Detect which cell encompasses the target text, then output its (x, y) center coordinate. 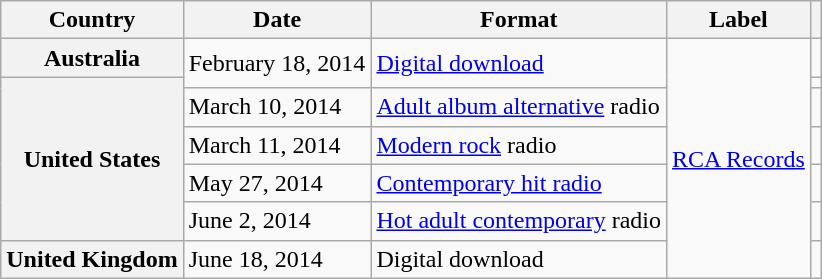
February 18, 2014 (277, 64)
United Kingdom (92, 259)
Australia (92, 58)
March 10, 2014 (277, 107)
Adult album alternative radio (519, 107)
Date (277, 20)
Label (739, 20)
Contemporary hit radio (519, 183)
June 18, 2014 (277, 259)
Modern rock radio (519, 145)
May 27, 2014 (277, 183)
RCA Records (739, 158)
Country (92, 20)
Format (519, 20)
Hot adult contemporary radio (519, 221)
United States (92, 158)
June 2, 2014 (277, 221)
March 11, 2014 (277, 145)
